Identify which cell holds the provided text, then report its (x, y) central coordinate. 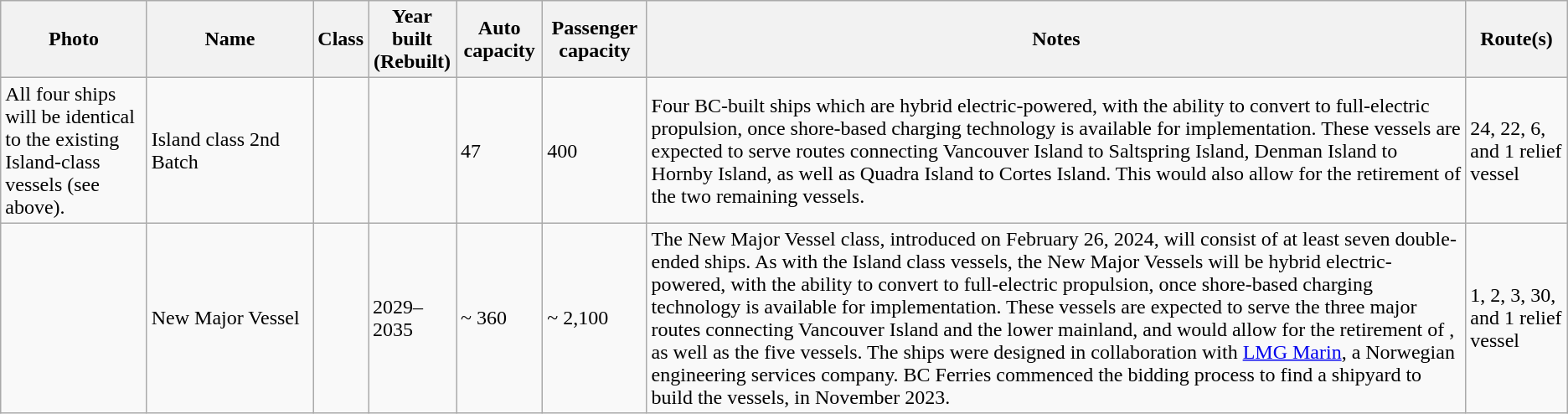
~ 2,100 (595, 318)
Photo (74, 39)
Route(s) (1516, 39)
2029–2035 (412, 318)
All four ships will be identical to the existing Island-class vessels (see above). (74, 151)
Island class 2nd Batch (230, 151)
New Major Vessel (230, 318)
400 (595, 151)
Passenger capacity (595, 39)
Notes (1056, 39)
Name (230, 39)
Class (341, 39)
47 (499, 151)
24, 22, 6, and 1 relief vessel (1516, 151)
1, 2, 3, 30, and 1 relief vessel (1516, 318)
Year built(Rebuilt) (412, 39)
~ 360 (499, 318)
Auto capacity (499, 39)
